Return the [X, Y] coordinate for the center point of the cell that contains the specified text.  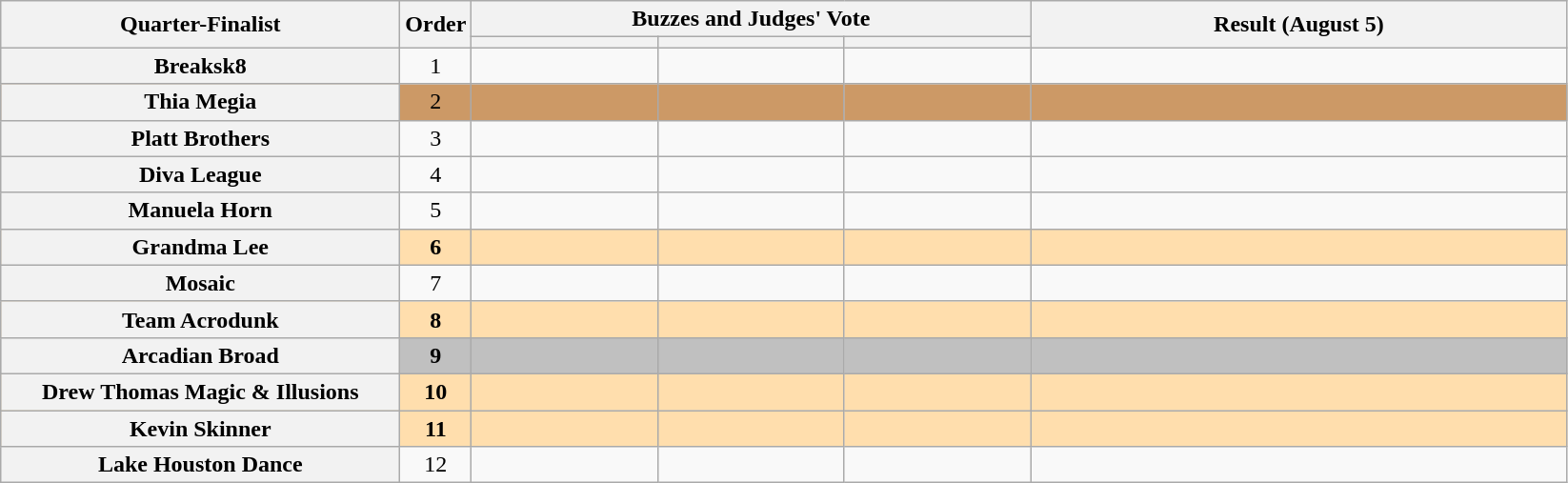
12 [436, 465]
Manuela Horn [200, 211]
Kevin Skinner [200, 428]
3 [436, 138]
Thia Megia [200, 102]
8 [436, 319]
Grandma Lee [200, 247]
Arcadian Broad [200, 355]
9 [436, 355]
Breaksk8 [200, 66]
Quarter-Finalist [200, 25]
Diva League [200, 174]
Buzzes and Judges' Vote [751, 19]
7 [436, 283]
4 [436, 174]
Result (August 5) [1299, 25]
1 [436, 66]
Order [436, 25]
Drew Thomas Magic & Illusions [200, 392]
Mosaic [200, 283]
6 [436, 247]
11 [436, 428]
10 [436, 392]
5 [436, 211]
Platt Brothers [200, 138]
2 [436, 102]
Team Acrodunk [200, 319]
Lake Houston Dance [200, 465]
